Determine the [x, y] coordinate at the center of the cell enclosing the given text.  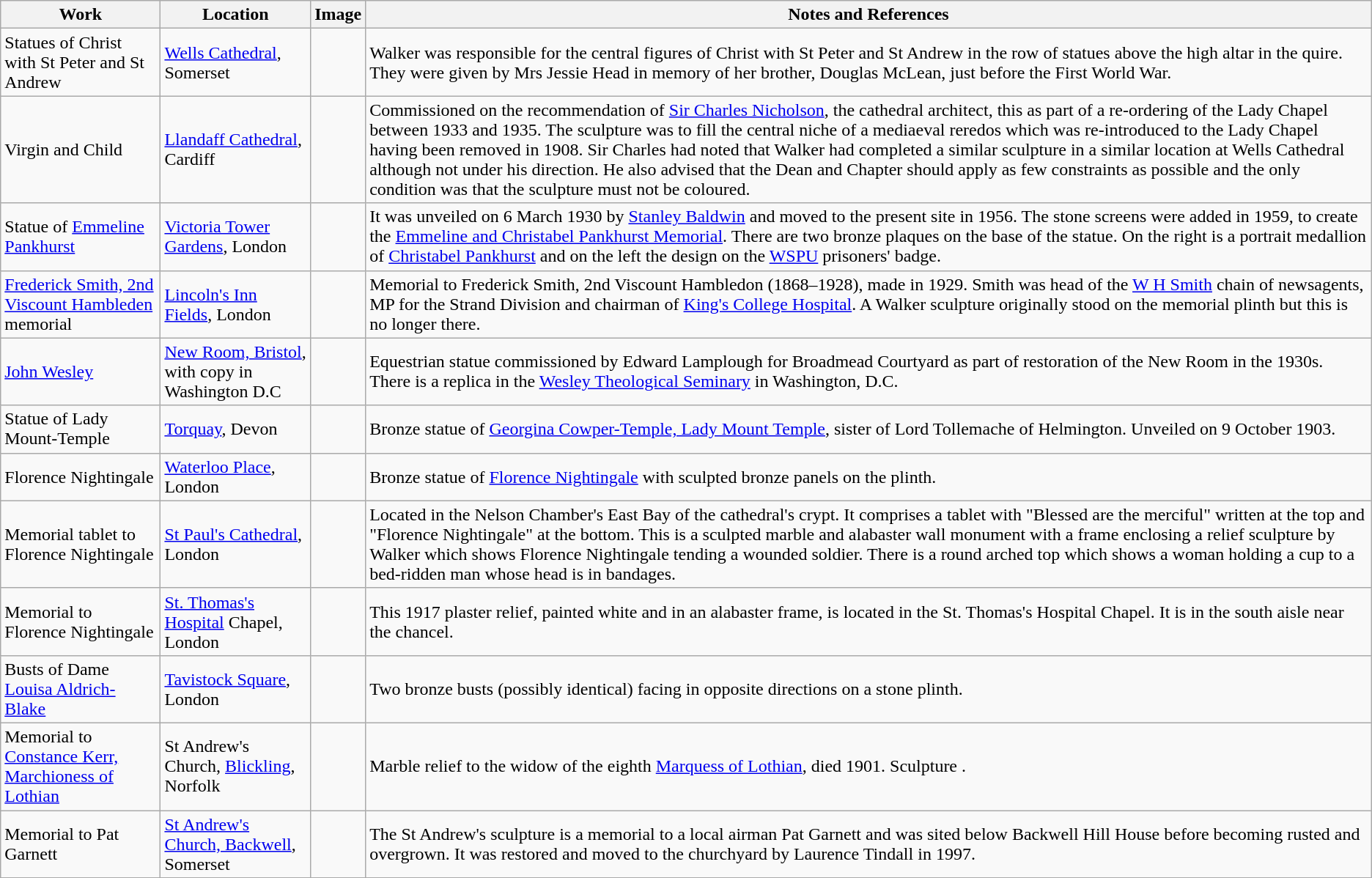
Waterloo Place, London [236, 476]
Bronze statue of Florence Nightingale with sculpted bronze panels on the plinth. [869, 476]
Notes and References [869, 15]
Memorial tablet to Florence Nightingale [81, 544]
Llandaff Cathedral, Cardiff [236, 150]
Tavistock Square, London [236, 689]
St Paul's Cathedral, London [236, 544]
Work [81, 15]
Memorial to Florence Nightingale [81, 621]
Two bronze busts (possibly identical) facing in opposite directions on a stone plinth. [869, 689]
St Andrew's Church, Backwell, Somerset [236, 844]
Statues of Christ with St Peter and St Andrew [81, 62]
Frederick Smith, 2nd Viscount Hambleden memorial [81, 304]
Bronze statue of Georgina Cowper-Temple, Lady Mount Temple, sister of Lord Tollemache of Helmington. Unveiled on 9 October 1903. [869, 429]
St. Thomas's Hospital Chapel, London [236, 621]
Memorial to Pat Garnett [81, 844]
Image [339, 15]
John Wesley [81, 372]
Virgin and Child [81, 150]
New Room, Bristol, with copy in Washington D.C [236, 372]
Marble relief to the widow of the eighth Marquess of Lothian, died 1901. Sculpture . [869, 767]
Florence Nightingale [81, 476]
Torquay, Devon [236, 429]
Location [236, 15]
Wells Cathedral, Somerset [236, 62]
Victoria Tower Gardens, London [236, 237]
Memorial to Constance Kerr, Marchioness of Lothian [81, 767]
Busts of Dame Louisa Aldrich-Blake [81, 689]
Lincoln's Inn Fields, London [236, 304]
Statue of Lady Mount-Temple [81, 429]
St Andrew's Church, Blickling, Norfolk [236, 767]
Statue of Emmeline Pankhurst [81, 237]
